Pinpoint the cell where the given text exists, returning its (X, Y) midpoint coordinate. 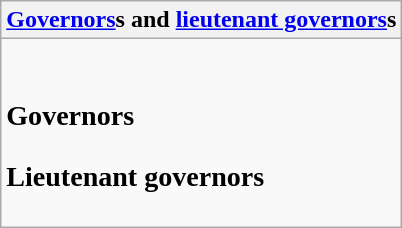
GovernorsLieutenant governors (202, 133)
Governorss and lieutenant governorss (202, 20)
